Determine the [x, y] coordinate at the center of the cell enclosing the given text.  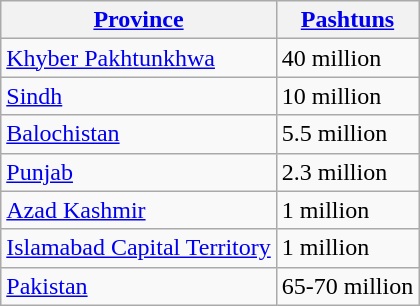
Province [139, 20]
65-70 million [347, 286]
Khyber Pakhtunkhwa [139, 58]
Punjab [139, 172]
Pashtuns [347, 20]
40 million [347, 58]
2.3 million [347, 172]
10 million [347, 96]
Islamabad Capital Territory [139, 248]
5.5 million [347, 134]
Azad Kashmir [139, 210]
Balochistan [139, 134]
Sindh [139, 96]
Pakistan [139, 286]
